Return the (X, Y) coordinate for the center point of the cell that contains the specified text.  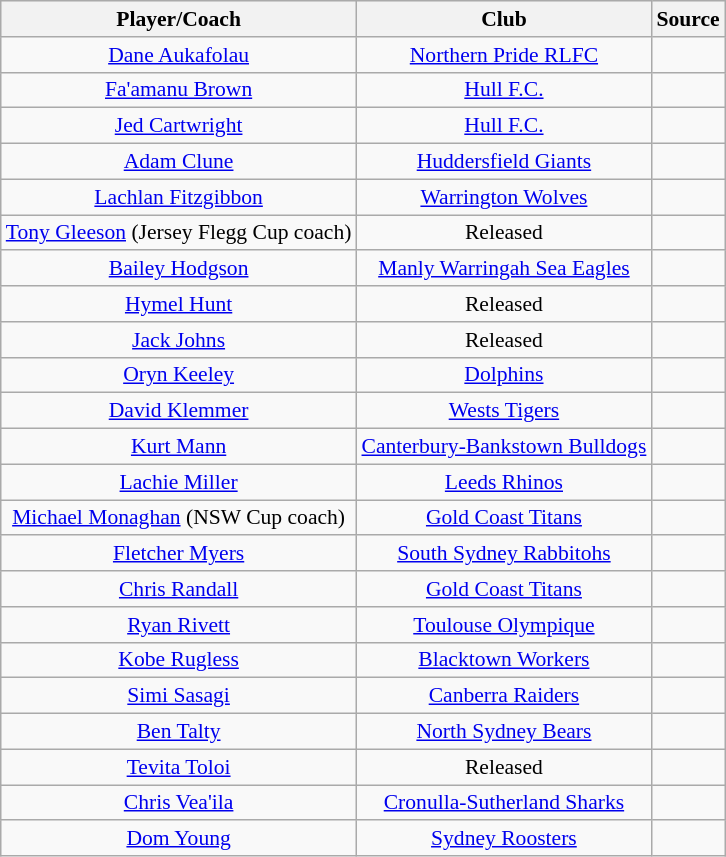
Simi Sasagi (179, 696)
Ryan Rivett (179, 625)
Bailey Hodgson (179, 269)
Tony Gleeson (Jersey Flegg Cup coach) (179, 233)
Canberra Raiders (504, 696)
Manly Warringah Sea Eagles (504, 269)
Source (688, 19)
Lachie Miller (179, 482)
Chris Vea'ila (179, 803)
Player/Coach (179, 19)
Club (504, 19)
Sydney Roosters (504, 839)
Michael Monaghan (NSW Cup coach) (179, 518)
Chris Randall (179, 589)
Kurt Mann (179, 447)
Cronulla-Sutherland Sharks (504, 803)
David Klemmer (179, 411)
Lachlan Fitzgibbon (179, 197)
Kobe Rugless (179, 660)
Dom Young (179, 839)
Fletcher Myers (179, 554)
Warrington Wolves (504, 197)
Ben Talty (179, 732)
Toulouse Olympique (504, 625)
Oryn Keeley (179, 375)
Canterbury-Bankstown Bulldogs (504, 447)
South Sydney Rabbitohs (504, 554)
Northern Pride RLFC (504, 55)
Fa'amanu Brown (179, 90)
Wests Tigers (504, 411)
North Sydney Bears (504, 732)
Blacktown Workers (504, 660)
Dane Aukafolau (179, 55)
Leeds Rhinos (504, 482)
Adam Clune (179, 162)
Tevita Toloi (179, 767)
Hymel Hunt (179, 304)
Jed Cartwright (179, 126)
Huddersfield Giants (504, 162)
Jack Johns (179, 340)
Dolphins (504, 375)
